Scan for the cell matching the given text and deliver its [x, y] coordinate at center. 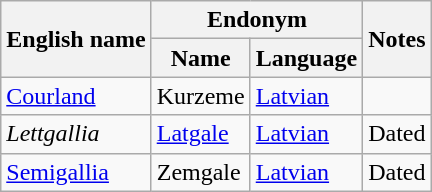
English name [76, 39]
Endonym [256, 20]
Latgale [200, 134]
Language [306, 58]
Notes [397, 39]
Zemgale [200, 172]
Kurzeme [200, 96]
Lettgallia [76, 134]
Courland [76, 96]
Name [200, 58]
Semigallia [76, 172]
